Scan for the cell matching the given text and deliver its [x, y] coordinate at center. 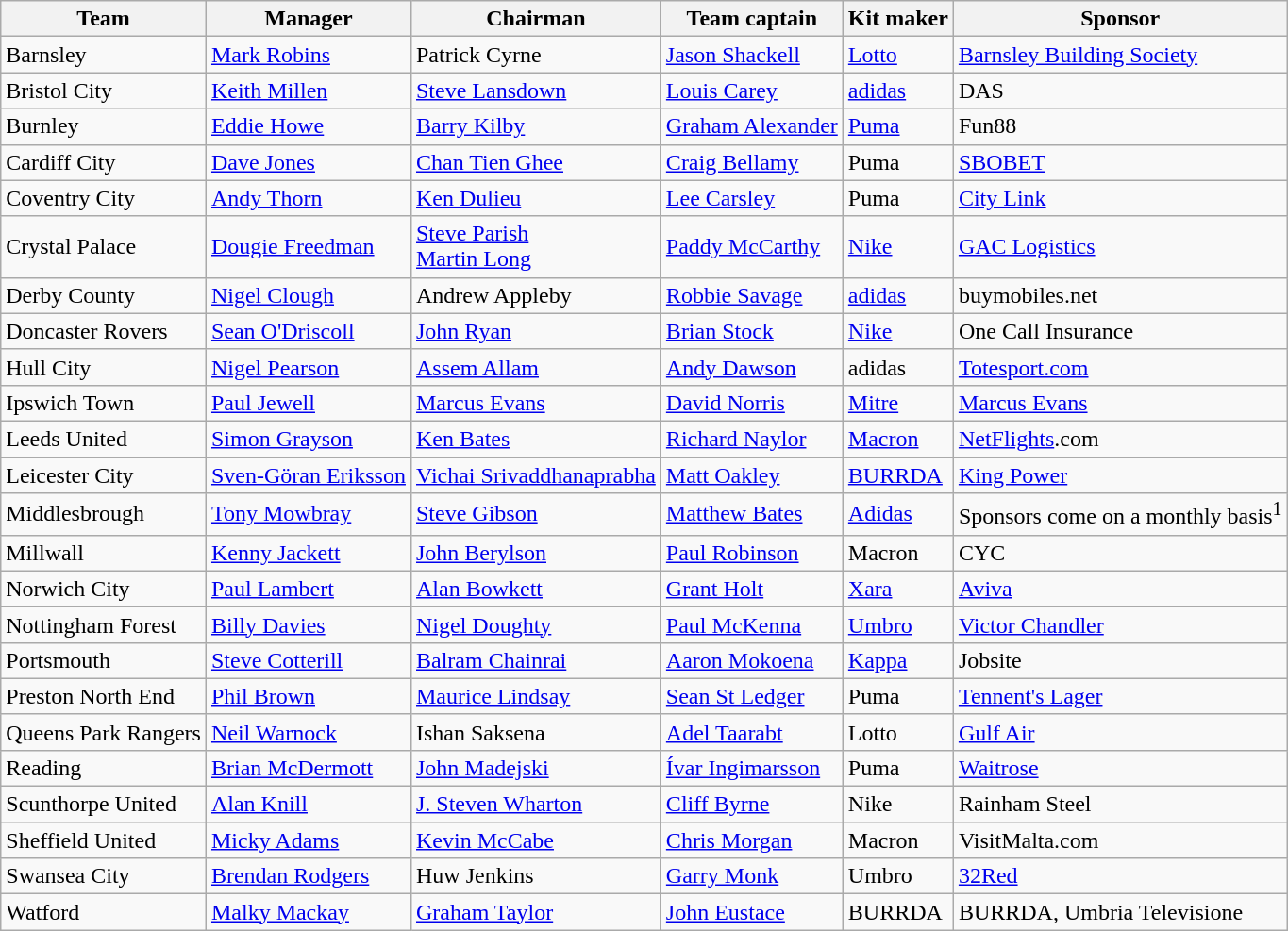
Barry Kilby [536, 126]
Ishan Saksena [536, 732]
Nigel Pearson [308, 367]
Sean O'Driscoll [308, 331]
Team captain [751, 19]
Adidas [898, 515]
NetFlights.com [1120, 439]
Paul McKenna [751, 624]
Graham Alexander [751, 126]
Andrew Appleby [536, 295]
Hull City [104, 367]
Victor Chandler [1120, 624]
Billy Davies [308, 624]
Paul Lambert [308, 589]
King Power [1120, 474]
Chairman [536, 19]
Crystal Palace [104, 247]
Kit maker [898, 19]
Swansea City [104, 876]
Craig Bellamy [751, 162]
Middlesbrough [104, 515]
Sven-Göran Eriksson [308, 474]
Ken Dulieu [536, 198]
Bristol City [104, 91]
Louis Carey [751, 91]
Nigel Doughty [536, 624]
Matthew Bates [751, 515]
Lee Carsley [751, 198]
Chan Tien Ghee [536, 162]
Derby County [104, 295]
Mitre [898, 403]
J. Steven Wharton [536, 805]
John Madejski [536, 768]
Barnsley Building Society [1120, 55]
Graham Taylor [536, 912]
Aaron Mokoena [751, 660]
Robbie Savage [751, 295]
Nigel Clough [308, 295]
Gulf Air [1120, 732]
Doncaster Rovers [104, 331]
Steve ParishMartin Long [536, 247]
32Red [1120, 876]
Phil Brown [308, 696]
Patrick Cyrne [536, 55]
Tony Mowbray [308, 515]
Totesport.com [1120, 367]
Brian McDermott [308, 768]
Keith Millen [308, 91]
Jason Shackell [751, 55]
John Berylson [536, 553]
Steve Lansdown [536, 91]
John Ryan [536, 331]
Andy Thorn [308, 198]
Grant Holt [751, 589]
Sponsors come on a monthly basis1 [1120, 515]
Micky Adams [308, 840]
Balram Chainrai [536, 660]
Steve Gibson [536, 515]
Brendan Rodgers [308, 876]
Neil Warnock [308, 732]
Sean St Ledger [751, 696]
Chris Morgan [751, 840]
Assem Allam [536, 367]
Burnley [104, 126]
Brian Stock [751, 331]
Tennent's Lager [1120, 696]
Alan Bowkett [536, 589]
Rainham Steel [1120, 805]
Matt Oakley [751, 474]
Manager [308, 19]
Cliff Byrne [751, 805]
VisitMalta.com [1120, 840]
Sponsor [1120, 19]
Aviva [1120, 589]
Queens Park Rangers [104, 732]
Steve Cotterill [308, 660]
Dougie Freedman [308, 247]
Barnsley [104, 55]
John Eustace [751, 912]
GAC Logistics [1120, 247]
SBOBET [1120, 162]
Preston North End [104, 696]
Simon Grayson [308, 439]
Andy Dawson [751, 367]
buymobiles.net [1120, 295]
David Norris [751, 403]
Coventry City [104, 198]
City Link [1120, 198]
Sheffield United [104, 840]
Dave Jones [308, 162]
Team [104, 19]
BURRDA, Umbria Televisione [1120, 912]
Fun88 [1120, 126]
Maurice Lindsay [536, 696]
Ívar Ingimarsson [751, 768]
Portsmouth [104, 660]
Vichai Srivaddhanaprabha [536, 474]
Ken Bates [536, 439]
Kevin McCabe [536, 840]
Alan Knill [308, 805]
Waitrose [1120, 768]
Paul Jewell [308, 403]
Eddie Howe [308, 126]
Kenny Jackett [308, 553]
DAS [1120, 91]
Scunthorpe United [104, 805]
Reading [104, 768]
Ipswich Town [104, 403]
Adel Taarabt [751, 732]
Malky Mackay [308, 912]
Richard Naylor [751, 439]
Xara [898, 589]
Paddy McCarthy [751, 247]
One Call Insurance [1120, 331]
Paul Robinson [751, 553]
Leicester City [104, 474]
Kappa [898, 660]
Nottingham Forest [104, 624]
Mark Robins [308, 55]
Watford [104, 912]
Garry Monk [751, 876]
Jobsite [1120, 660]
Millwall [104, 553]
Huw Jenkins [536, 876]
Norwich City [104, 589]
CYC [1120, 553]
Cardiff City [104, 162]
Leeds United [104, 439]
